Locate the cell with the specified text and output its [X, Y] center coordinate. 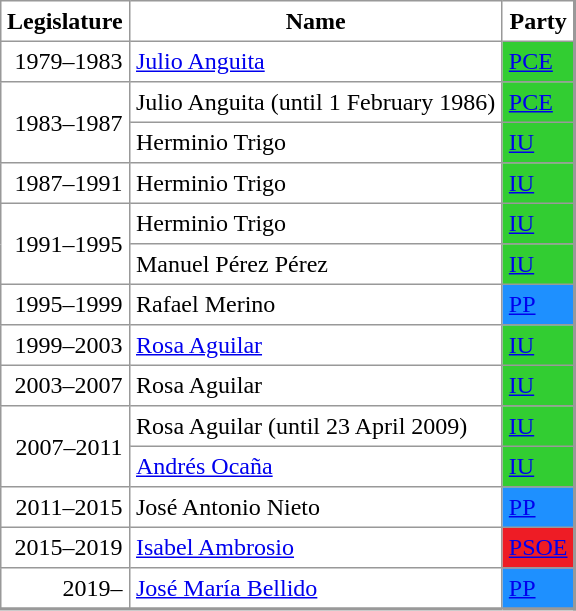
PSOE [538, 547]
José María Bellido [316, 588]
Julio Anguita (until 1 February 1986) [316, 102]
Isabel Ambrosio [316, 547]
Legislature [64, 21]
1999–2003 [64, 345]
José Antonio Nieto [316, 507]
1991–1995 [64, 244]
Rosa Aguilar (until 23 April 2009) [316, 426]
Name [316, 21]
1995–1999 [64, 304]
Party [538, 21]
Manuel Pérez Pérez [316, 264]
1987–1991 [64, 183]
Andrés Ocaña [316, 466]
2019– [64, 588]
2003–2007 [64, 385]
1979–1983 [64, 61]
2015–2019 [64, 547]
2007–2011 [64, 446]
Rafael Merino [316, 304]
2011–2015 [64, 507]
Julio Anguita [316, 61]
1983–1987 [64, 122]
